Scan for the cell matching the given text and deliver its [x, y] coordinate at center. 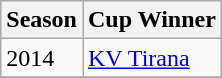
KV Tirana [152, 58]
2014 [42, 58]
Season [42, 20]
Cup Winner [152, 20]
